Return [x, y] of the center of cell containing provided text 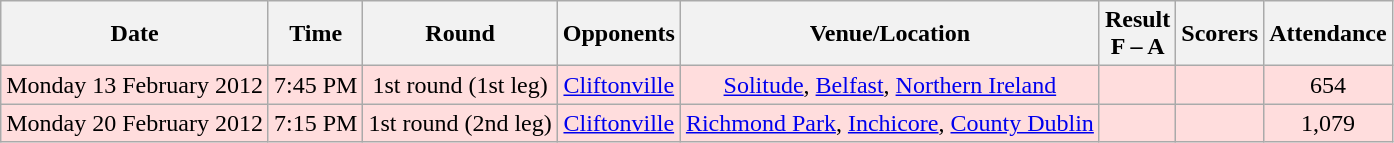
ResultF – A [1137, 34]
Time [315, 34]
Opponents [618, 34]
Date [135, 34]
Monday 13 February 2012 [135, 85]
7:15 PM [315, 123]
Richmond Park, Inchicore, County Dublin [890, 123]
1,079 [1328, 123]
Round [460, 34]
7:45 PM [315, 85]
Venue/Location [890, 34]
654 [1328, 85]
1st round (1st leg) [460, 85]
Scorers [1220, 34]
Monday 20 February 2012 [135, 123]
1st round (2nd leg) [460, 123]
Solitude, Belfast, Northern Ireland [890, 85]
Attendance [1328, 34]
